Search for the cell housing the specified text and yield its [X, Y] center coordinate. 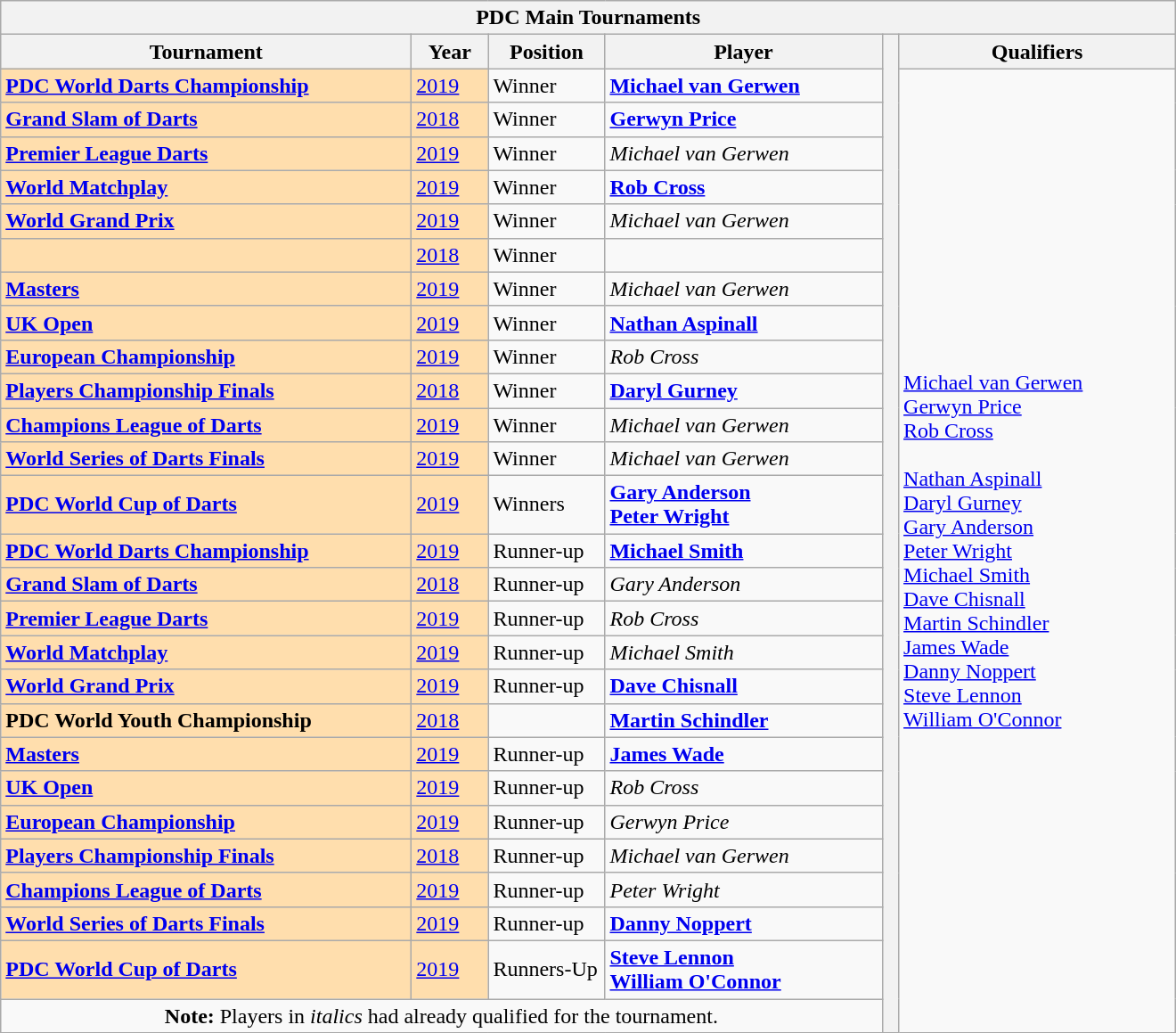
Year [450, 52]
Player [743, 52]
Position [547, 52]
Note: Players in italics had already qualified for the tournament. [442, 1015]
Runners-Up [547, 970]
Daryl Gurney [743, 390]
Steve Lennon William O'Connor [743, 970]
Nathan Aspinall [743, 323]
Dave Chisnall [743, 686]
Peter Wright [743, 890]
Gary Anderson [743, 585]
Gary Anderson Peter Wright [743, 504]
Winners [547, 504]
PDC Main Tournaments [588, 18]
Martin Schindler [743, 720]
James Wade [743, 754]
Tournament [207, 52]
PDC World Youth Championship [207, 720]
Danny Noppert [743, 923]
Qualifiers [1037, 52]
